Capture the cell that displays the provided text and extract its (x, y) central coordinate. 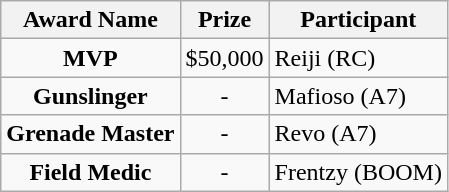
Award Name (90, 20)
Participant (358, 20)
Field Medic (90, 172)
Mafioso (A7) (358, 96)
Grenade Master (90, 134)
MVP (90, 58)
Prize (224, 20)
Reiji (RC) (358, 58)
Gunslinger (90, 96)
Frentzy (BOOM) (358, 172)
Revo (A7) (358, 134)
$50,000 (224, 58)
